Provide the [x, y] coordinate of the cell's center where the given text is located.  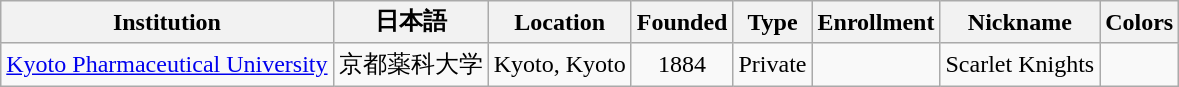
1884 [682, 64]
京都薬科大学 [410, 64]
Nickname [1020, 22]
日本語 [410, 22]
Founded [682, 22]
Institution [167, 22]
Kyoto, Kyoto [560, 64]
Enrollment [876, 22]
Type [772, 22]
Scarlet Knights [1020, 64]
Location [560, 22]
Kyoto Pharmaceutical University [167, 64]
Colors [1140, 22]
Private [772, 64]
